Return the (x, y) coordinate for the center point of the cell that contains the specified text.  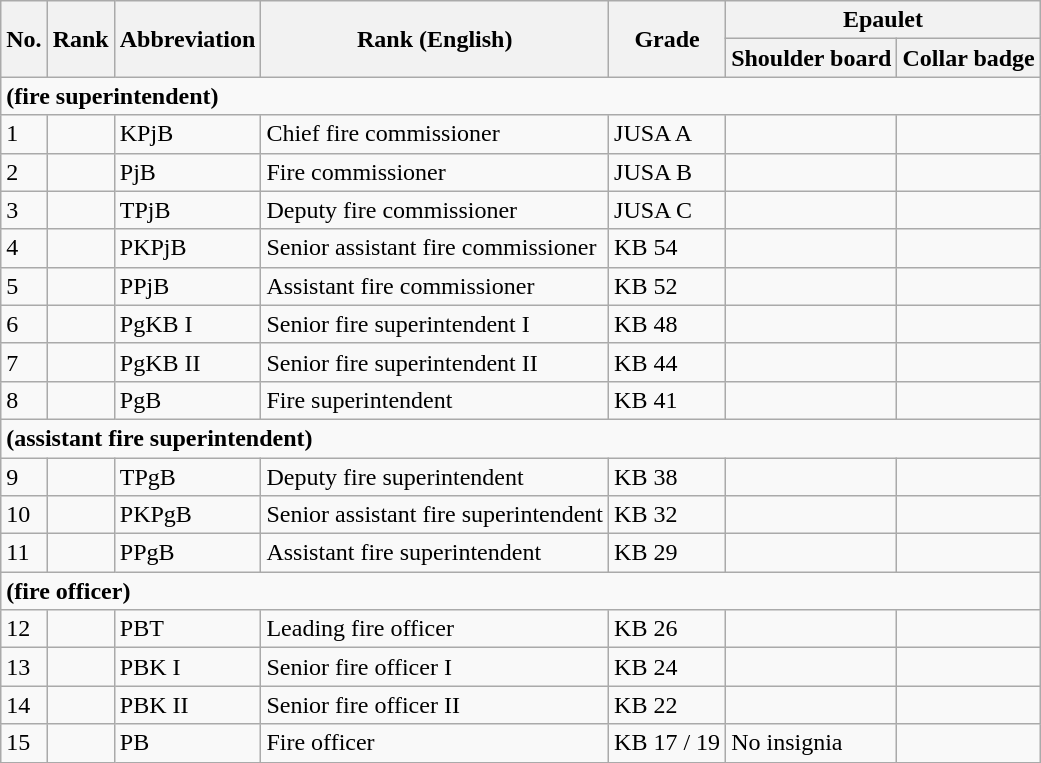
Abbreviation (188, 39)
10 (24, 515)
Chief fire commissioner (435, 134)
Fire officer (435, 743)
PgKB II (188, 362)
Collar badge (968, 58)
3 (24, 210)
7 (24, 362)
(assistant fire superintendent) (521, 438)
PBK I (188, 667)
Shoulder board (812, 58)
KB 41 (668, 400)
Deputy fire commissioner (435, 210)
KB 52 (668, 286)
Rank (English) (435, 39)
2 (24, 172)
PB (188, 743)
JUSA A (668, 134)
Grade (668, 39)
5 (24, 286)
KB 24 (668, 667)
KB 38 (668, 477)
(fire officer) (521, 591)
Assistant fire commissioner (435, 286)
JUSA B (668, 172)
KB 22 (668, 705)
KB 26 (668, 629)
PKPgB (188, 515)
PKPjB (188, 248)
6 (24, 324)
KB 17 / 19 (668, 743)
KB 32 (668, 515)
13 (24, 667)
Senior fire superintendent II (435, 362)
Senior assistant fire superintendent (435, 515)
Senior fire officer II (435, 705)
Deputy fire superintendent (435, 477)
1 (24, 134)
No insignia (812, 743)
14 (24, 705)
JUSA C (668, 210)
PjB (188, 172)
12 (24, 629)
Epaulet (884, 20)
PBT (188, 629)
PPjB (188, 286)
PgKB I (188, 324)
KB 48 (668, 324)
Assistant fire superintendent (435, 553)
8 (24, 400)
PgB (188, 400)
Rank (80, 39)
KB 44 (668, 362)
PBK II (188, 705)
KB 54 (668, 248)
Senior assistant fire commissioner (435, 248)
TPjB (188, 210)
(fire superintendent) (521, 96)
PPgB (188, 553)
15 (24, 743)
TPgB (188, 477)
No. (24, 39)
4 (24, 248)
KB 29 (668, 553)
Fire superintendent (435, 400)
KPjB (188, 134)
Leading fire officer (435, 629)
Senior fire officer I (435, 667)
11 (24, 553)
9 (24, 477)
Fire commissioner (435, 172)
Senior fire superintendent I (435, 324)
